Detect which cell encompasses the target text, then output its [X, Y] center coordinate. 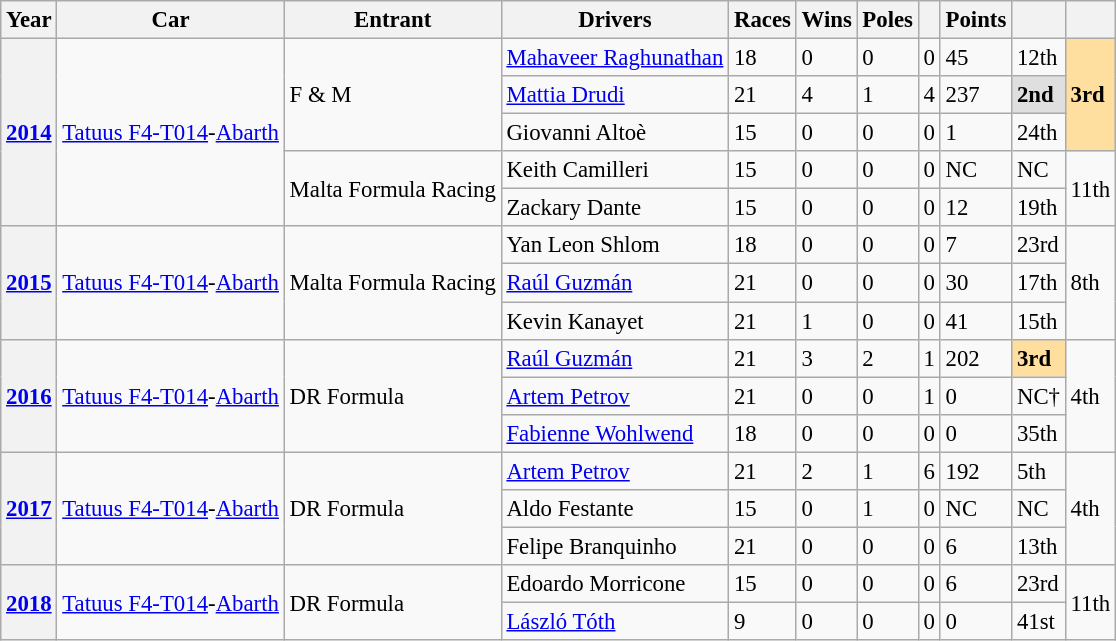
Felipe Branquinho [615, 546]
Aldo Festante [615, 509]
2015 [29, 282]
17th [1039, 283]
Edoardo Morricone [615, 584]
9 [763, 621]
192 [976, 471]
12 [976, 208]
13th [1039, 546]
Keith Camilleri [615, 170]
Points [976, 20]
Fabienne Wohlwend [615, 433]
15th [1039, 321]
237 [976, 95]
12th [1039, 58]
Mahaveer Raghunathan [615, 58]
Poles [888, 20]
8th [1090, 282]
Wins [826, 20]
35th [1039, 433]
3 [826, 358]
2016 [29, 396]
2018 [29, 602]
202 [976, 358]
2017 [29, 508]
24th [1039, 133]
F & M [392, 96]
László Tóth [615, 621]
Yan Leon Shlom [615, 245]
Car [170, 20]
30 [976, 283]
41 [976, 321]
45 [976, 58]
Mattia Drudi [615, 95]
2nd [1039, 95]
41st [1039, 621]
Races [763, 20]
Giovanni Altoè [615, 133]
Zackary Dante [615, 208]
7 [976, 245]
5th [1039, 471]
Kevin Kanayet [615, 321]
NC† [1039, 396]
Year [29, 20]
Entrant [392, 20]
Drivers [615, 20]
19th [1039, 208]
2014 [29, 133]
